Determine the [x, y] coordinate at the center of the cell enclosing the given text.  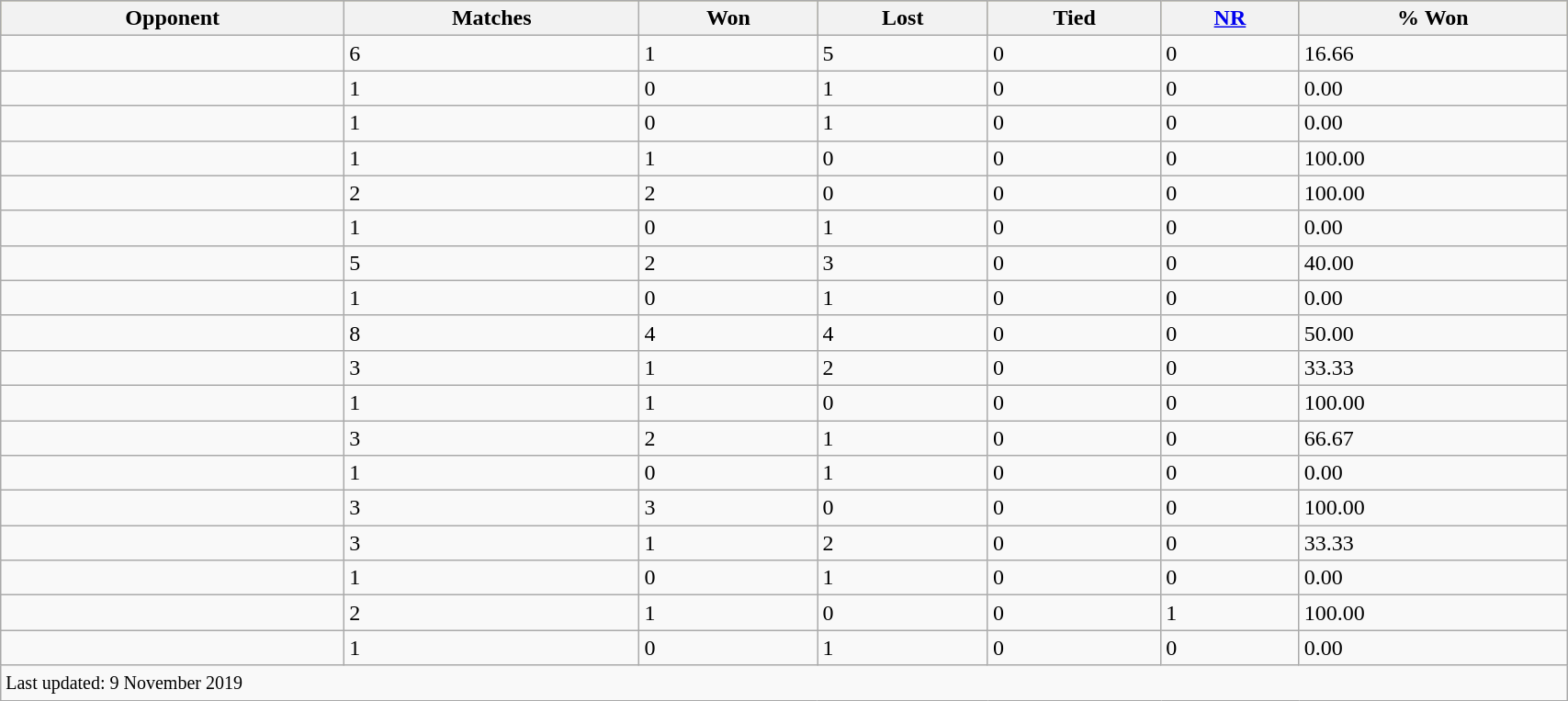
Won [728, 18]
6 [492, 53]
50.00 [1433, 333]
66.67 [1433, 438]
8 [492, 333]
Last updated: 9 November 2019 [784, 683]
Opponent [173, 18]
16.66 [1433, 53]
Matches [492, 18]
Tied [1074, 18]
% Won [1433, 18]
40.00 [1433, 263]
Lost [902, 18]
NR [1230, 18]
